Return the (x, y) coordinate for the center point of the cell that contains the specified text.  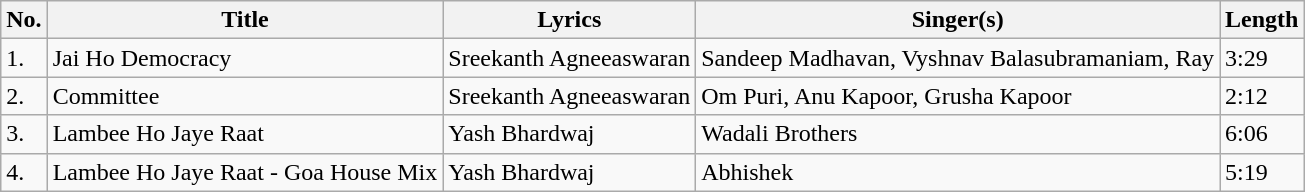
3. (24, 134)
Lambee Ho Jaye Raat - Goa House Mix (245, 172)
Lyrics (570, 20)
Length (1262, 20)
1. (24, 58)
Jai Ho Democracy (245, 58)
No. (24, 20)
Wadali Brothers (958, 134)
Om Puri, Anu Kapoor, Grusha Kapoor (958, 96)
Committee (245, 96)
Lambee Ho Jaye Raat (245, 134)
Singer(s) (958, 20)
6:06 (1262, 134)
3:29 (1262, 58)
Abhishek (958, 172)
4. (24, 172)
2. (24, 96)
2:12 (1262, 96)
Title (245, 20)
5:19 (1262, 172)
Sandeep Madhavan, Vyshnav Balasubramaniam, Ray (958, 58)
